Return [X, Y] of the center of cell containing provided text 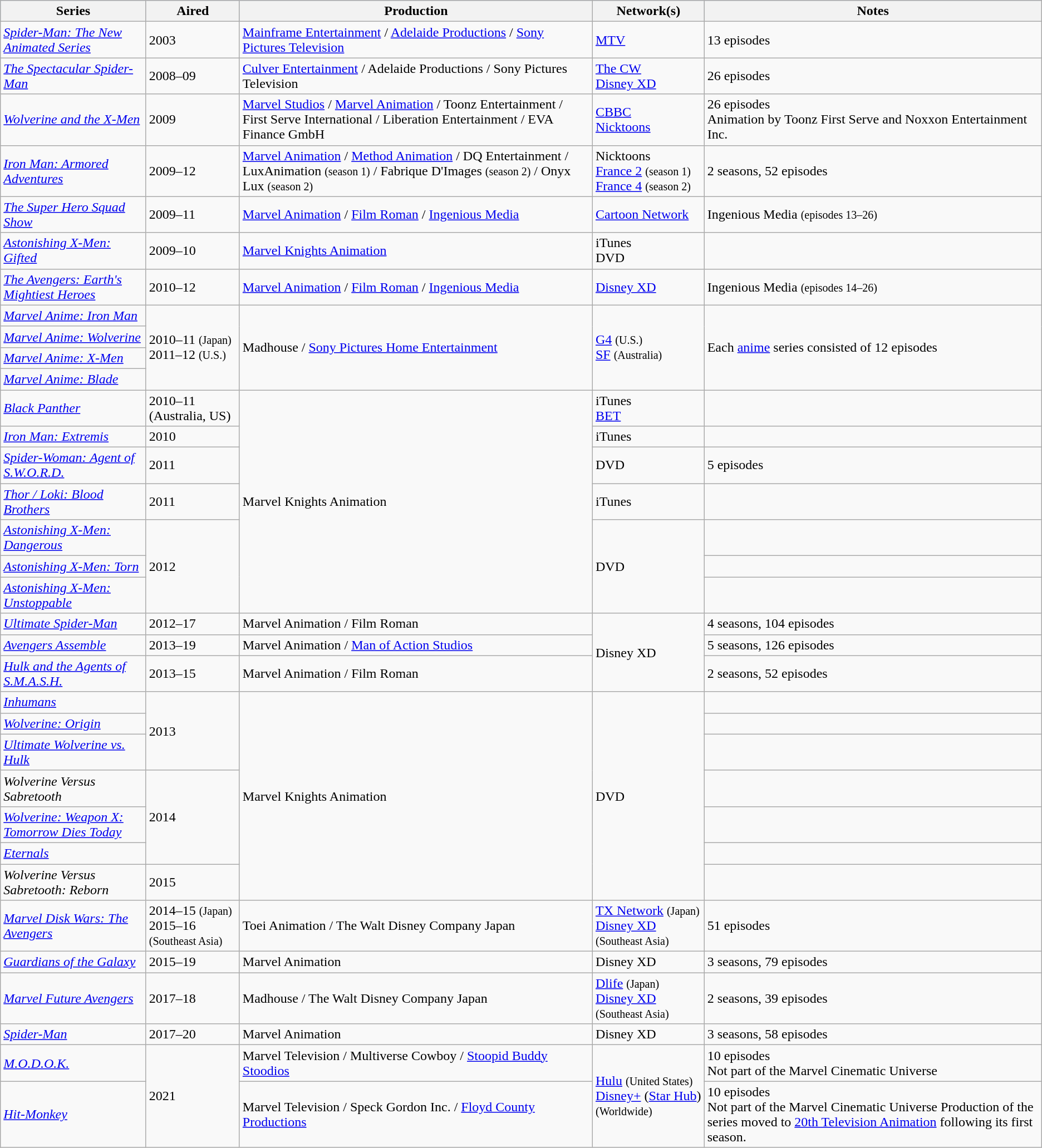
Wolverine: Weapon X: Tomorrow Dies Today [73, 825]
2013–15 [193, 673]
3 seasons, 79 episodes [873, 962]
2014 [193, 817]
Each anime series consisted of 12 episodes [873, 347]
2012 [193, 566]
Marvel Disk Wars: The Avengers [73, 926]
13 episodes [873, 40]
Astonishing X-Men: Unstoppable [73, 595]
2010–12 [193, 287]
Production [416, 11]
Network(s) [648, 11]
The CWDisney XD [648, 76]
Hit-Monkey [73, 1114]
Ingenious Media (episodes 14–26) [873, 287]
G4 (U.S.)SF (Australia) [648, 347]
Iron Man: Armored Adventures [73, 171]
Marvel Animation / Man of Action Studios [416, 645]
Wolverine Versus Sabretooth [73, 788]
NicktoonsFrance 2 (season 1)France 4 (season 2) [648, 171]
2012–17 [193, 624]
MTV [648, 40]
Hulu (United States)Disney+ (Star Hub) (Worldwide) [648, 1096]
26 episodes [873, 76]
2010–11 (Japan)2011–12 (U.S.) [193, 347]
Cartoon Network [648, 215]
Spider-Woman: Agent of S.W.O.R.D. [73, 465]
2009–10 [193, 250]
2015–19 [193, 962]
Aired [193, 11]
Marvel Anime: Iron Man [73, 316]
Eternals [73, 853]
Astonishing X-Men: Dangerous [73, 538]
2017–20 [193, 1034]
26 episodesAnimation by Toonz First Serve and Noxxon Entertainment Inc. [873, 120]
Dlife (Japan)Disney XD (Southeast Asia) [648, 998]
The Spectacular Spider-Man [73, 76]
Mainframe Entertainment / Adelaide Productions / Sony Pictures Television [416, 40]
4 seasons, 104 episodes [873, 624]
Marvel Television / Speck Gordon Inc. / Floyd County Productions [416, 1114]
Astonishing X-Men: Torn [73, 566]
5 episodes [873, 465]
2015 [193, 881]
2003 [193, 40]
Culver Entertainment / Adelaide Productions / Sony Pictures Television [416, 76]
Marvel Anime: Blade [73, 379]
Wolverine and the X-Men [73, 120]
Marvel Television / Multiverse Cowboy / Stoopid Buddy Stoodios [416, 1063]
Marvel Studios / Marvel Animation / Toonz Entertainment / First Serve International / Liberation Entertainment / EVA Finance GmbH [416, 120]
The Super Hero Squad Show [73, 215]
Series [73, 11]
The Avengers: Earth's Mightiest Heroes [73, 287]
2010–11 (Australia, US) [193, 407]
2014–15 (Japan)2015–16 (Southeast Asia) [193, 926]
Spider-Man: The New Animated Series [73, 40]
Avengers Assemble [73, 645]
Inhumans [73, 702]
Guardians of the Galaxy [73, 962]
Toei Animation / The Walt Disney Company Japan [416, 926]
Marvel Future Avengers [73, 998]
Black Panther [73, 407]
Spider-Man [73, 1034]
Wolverine Versus Sabretooth: Reborn [73, 881]
2009–11 [193, 215]
2010 [193, 437]
3 seasons, 58 episodes [873, 1034]
M.O.D.O.K. [73, 1063]
Marvel Anime: Wolverine [73, 337]
10 episodesNot part of the Marvel Cinematic Universe Production of the series moved to 20th Television Animation following its first season. [873, 1114]
iTunesBET [648, 407]
Wolverine: Origin [73, 723]
Marvel Anime: X-Men [73, 358]
Ingenious Media (episodes 13–26) [873, 215]
51 episodes [873, 926]
2017–18 [193, 998]
Iron Man: Extremis [73, 437]
2009–12 [193, 171]
Marvel Animation / Method Animation / DQ Entertainment / LuxAnimation (season 1) / Fabrique D'Images (season 2) / Onyx Lux (season 2) [416, 171]
Thor / Loki: Blood Brothers [73, 502]
Hulk and the Agents of S.M.A.S.H. [73, 673]
10 episodesNot part of the Marvel Cinematic Universe [873, 1063]
Ultimate Wolverine vs. Hulk [73, 752]
2013–19 [193, 645]
2009 [193, 120]
Ultimate Spider-Man [73, 624]
2 seasons, 39 episodes [873, 998]
2021 [193, 1096]
5 seasons, 126 episodes [873, 645]
Madhouse / Sony Pictures Home Entertainment [416, 347]
Madhouse / The Walt Disney Company Japan [416, 998]
Notes [873, 11]
CBBCNicktoons [648, 120]
2013 [193, 731]
iTunesDVD [648, 250]
TX Network (Japan)Disney XD (Southeast Asia) [648, 926]
Astonishing X-Men: Gifted [73, 250]
2008–09 [193, 76]
